Pinpoint the cell where the given text exists, returning its (x, y) midpoint coordinate. 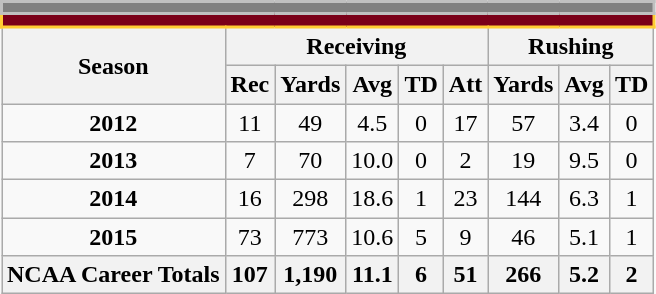
19 (524, 161)
10.0 (372, 161)
4.5 (372, 123)
51 (465, 275)
Rec (250, 84)
Receiving (356, 46)
2013 (114, 161)
Season (114, 66)
46 (524, 237)
144 (524, 199)
17 (465, 123)
5 (421, 237)
73 (250, 237)
Att (465, 84)
70 (310, 161)
7 (250, 161)
5.2 (584, 275)
18.6 (372, 199)
16 (250, 199)
11.1 (372, 275)
23 (465, 199)
773 (310, 237)
9.5 (584, 161)
Rushing (571, 46)
11 (250, 123)
57 (524, 123)
9 (465, 237)
2012 (114, 123)
2014 (114, 199)
NCAA Career Totals (114, 275)
6.3 (584, 199)
266 (524, 275)
6 (421, 275)
10.6 (372, 237)
5.1 (584, 237)
1,190 (310, 275)
107 (250, 275)
298 (310, 199)
3.4 (584, 123)
49 (310, 123)
2015 (114, 237)
